Locate the cell with the specified text and output its (x, y) center coordinate. 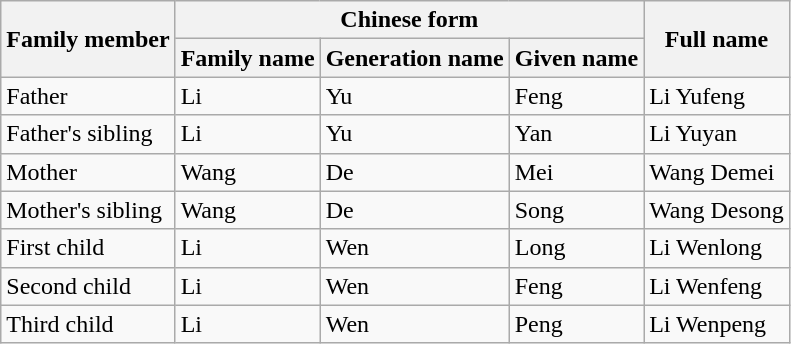
Mei (576, 172)
Li Wenlong (717, 248)
Second child (88, 286)
Song (576, 210)
Family name (248, 58)
Li Yufeng (717, 96)
Full name (717, 39)
Generation name (414, 58)
Peng (576, 324)
Third child (88, 324)
Li Yuyan (717, 134)
Given name (576, 58)
Family member (88, 39)
Mother's sibling (88, 210)
First child (88, 248)
Wang Desong (717, 210)
Long (576, 248)
Yan (576, 134)
Father's sibling (88, 134)
Li Wenfeng (717, 286)
Li Wenpeng (717, 324)
Mother (88, 172)
Wang Demei (717, 172)
Father (88, 96)
Chinese form (409, 20)
